Find where the given text appears and provide that cell's center as (x, y) coordinate. 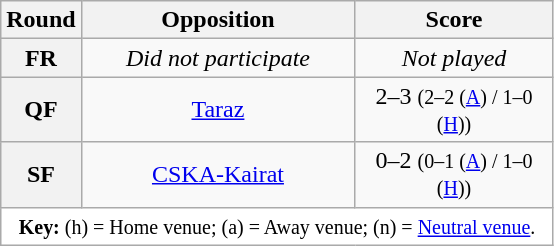
2–3 (2–2 (A) / 1–0 (H)) (454, 110)
Score (454, 20)
Not played (454, 58)
Opposition (218, 20)
Did not participate (218, 58)
QF (41, 110)
Key: (h) = Home venue; (a) = Away venue; (n) = Neutral venue. (278, 226)
FR (41, 58)
Round (41, 20)
CSKA-Kairat (218, 174)
0–2 (0–1 (A) / 1–0 (H)) (454, 174)
Taraz (218, 110)
SF (41, 174)
